Detect which cell encompasses the target text, then output its [x, y] center coordinate. 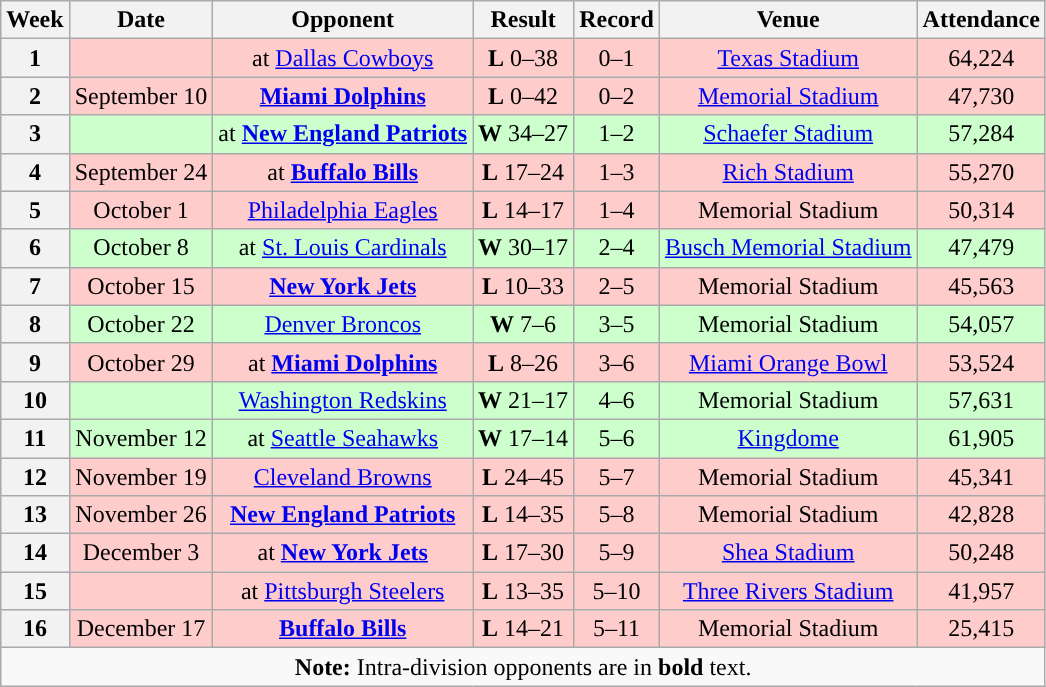
1–4 [617, 210]
54,057 [981, 324]
Philadelphia Eagles [343, 210]
New England Patriots [343, 515]
3 [35, 134]
Miami Dolphins [343, 96]
W 17–14 [524, 438]
November 19 [141, 477]
September 10 [141, 96]
5–10 [617, 591]
at Dallas Cowboys [343, 58]
64,224 [981, 58]
45,563 [981, 286]
5–11 [617, 629]
5 [35, 210]
Three Rivers Stadium [788, 591]
October 22 [141, 324]
5–7 [617, 477]
2–4 [617, 248]
September 24 [141, 172]
Kingdome [788, 438]
L 13–35 [524, 591]
3–5 [617, 324]
50,314 [981, 210]
New York Jets [343, 286]
41,957 [981, 591]
14 [35, 553]
L 17–24 [524, 172]
2–5 [617, 286]
L 14–17 [524, 210]
Rich Stadium [788, 172]
at New England Patriots [343, 134]
57,631 [981, 400]
5–9 [617, 553]
7 [35, 286]
Attendance [981, 20]
at Pittsburgh Steelers [343, 591]
at New York Jets [343, 553]
Venue [788, 20]
12 [35, 477]
W 7–6 [524, 324]
1 [35, 58]
Result [524, 20]
0–2 [617, 96]
0–1 [617, 58]
L 10–33 [524, 286]
Opponent [343, 20]
at Miami Dolphins [343, 362]
25,415 [981, 629]
13 [35, 515]
L 17–30 [524, 553]
Record [617, 20]
3–6 [617, 362]
47,479 [981, 248]
11 [35, 438]
L 14–35 [524, 515]
L 0–38 [524, 58]
L 24–45 [524, 477]
53,524 [981, 362]
November 12 [141, 438]
8 [35, 324]
L 14–21 [524, 629]
October 8 [141, 248]
October 29 [141, 362]
Schaefer Stadium [788, 134]
15 [35, 591]
Note: Intra-division opponents are in bold text. [524, 667]
10 [35, 400]
W 21–17 [524, 400]
October 15 [141, 286]
Washington Redskins [343, 400]
16 [35, 629]
Miami Orange Bowl [788, 362]
Denver Broncos [343, 324]
at Buffalo Bills [343, 172]
Date [141, 20]
Week [35, 20]
4 [35, 172]
5–6 [617, 438]
at St. Louis Cardinals [343, 248]
W 30–17 [524, 248]
1–3 [617, 172]
9 [35, 362]
December 17 [141, 629]
December 3 [141, 553]
Shea Stadium [788, 553]
2 [35, 96]
L 8–26 [524, 362]
42,828 [981, 515]
57,284 [981, 134]
5–8 [617, 515]
45,341 [981, 477]
47,730 [981, 96]
4–6 [617, 400]
L 0–42 [524, 96]
Buffalo Bills [343, 629]
Texas Stadium [788, 58]
1–2 [617, 134]
W 34–27 [524, 134]
50,248 [981, 553]
November 26 [141, 515]
61,905 [981, 438]
6 [35, 248]
at Seattle Seahawks [343, 438]
55,270 [981, 172]
Busch Memorial Stadium [788, 248]
Cleveland Browns [343, 477]
October 1 [141, 210]
